Scan for the cell matching the given text and deliver its (x, y) coordinate at center. 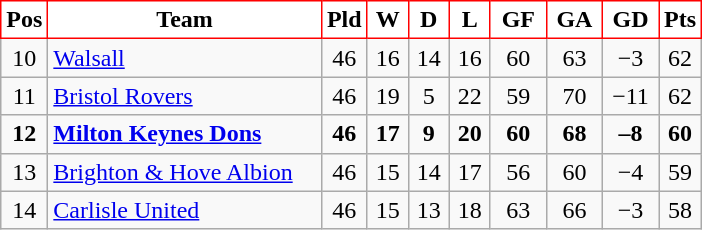
12 (24, 134)
Brighton & Hove Albion (185, 172)
GF (518, 20)
Walsall (185, 58)
Carlisle United (185, 210)
70 (574, 96)
66 (574, 210)
Pts (680, 20)
22 (470, 96)
5 (428, 96)
L (470, 20)
11 (24, 96)
56 (518, 172)
W (388, 20)
Pld (344, 20)
19 (388, 96)
GD (630, 20)
Milton Keynes Dons (185, 134)
–8 (630, 134)
10 (24, 58)
D (428, 20)
58 (680, 210)
Bristol Rovers (185, 96)
18 (470, 210)
9 (428, 134)
Pos (24, 20)
20 (470, 134)
GA (574, 20)
68 (574, 134)
−11 (630, 96)
−4 (630, 172)
Team (185, 20)
